For the text-containing cell, return its midpoint in (X, Y) coordinate format. 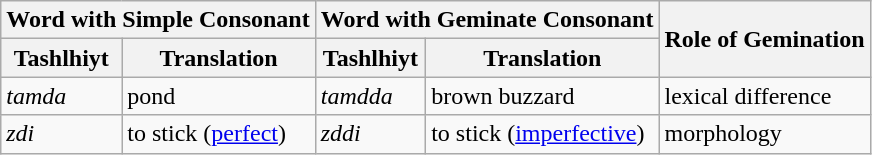
to stick (perfect) (218, 134)
pond (218, 96)
Word with Geminate Consonant (487, 20)
morphology (764, 134)
zddi (370, 134)
zdi (62, 134)
to stick (imperfective) (542, 134)
lexical difference (764, 96)
Role of Gemination (764, 39)
brown buzzard (542, 96)
tamda (62, 96)
tamdda (370, 96)
Word with Simple Consonant (158, 20)
